Determine the [x, y] coordinate at the center of the cell enclosing the given text.  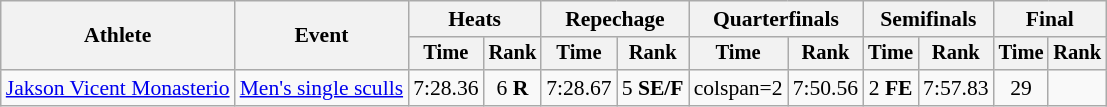
Event [322, 36]
Athlete [118, 36]
Final [1050, 19]
Repechage [614, 19]
6 R [513, 88]
colspan=2 [738, 88]
5 SE/F [653, 88]
7:50.56 [826, 88]
Heats [474, 19]
7:57.83 [956, 88]
Jakson Vicent Monasterio [118, 88]
Quarterfinals [776, 19]
Semifinals [928, 19]
7:28.36 [446, 88]
Men's single sculls [322, 88]
2 FE [890, 88]
29 [1022, 88]
7:28.67 [578, 88]
